Return the [X, Y] coordinate for the center point of the cell that contains the specified text.  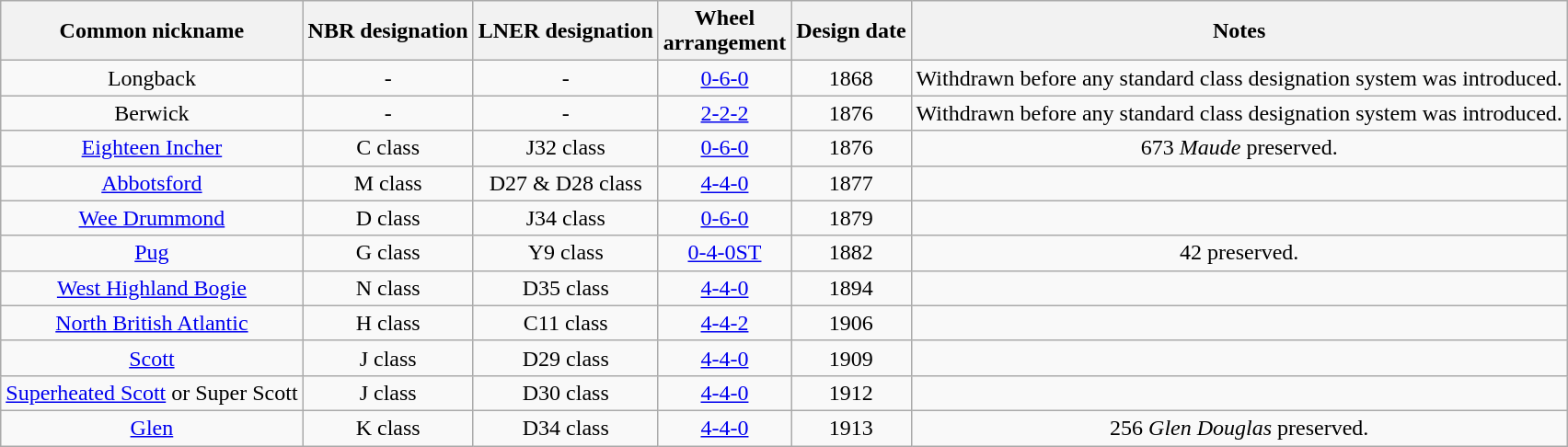
LNER designation [565, 31]
1882 [851, 253]
Wee Drummond [152, 218]
West Highland Bogie [152, 288]
1879 [851, 218]
Design date [851, 31]
1894 [851, 288]
Longback [152, 78]
2-2-2 [724, 113]
Superheated Scott or Super Scott [152, 393]
D class [388, 218]
4-4-2 [724, 323]
1868 [851, 78]
D35 class [565, 288]
Notes [1239, 31]
C class [388, 148]
G class [388, 253]
NBR designation [388, 31]
Wheelarrangement [724, 31]
Abbotsford [152, 183]
Glen [152, 428]
J32 class [565, 148]
Berwick [152, 113]
673 Maude preserved. [1239, 148]
M class [388, 183]
1913 [851, 428]
1912 [851, 393]
C11 class [565, 323]
1906 [851, 323]
Pug [152, 253]
D34 class [565, 428]
D29 class [565, 358]
1909 [851, 358]
Scott [152, 358]
N class [388, 288]
256 Glen Douglas preserved. [1239, 428]
Y9 class [565, 253]
D30 class [565, 393]
0-4-0ST [724, 253]
D27 & D28 class [565, 183]
Eighteen Incher [152, 148]
K class [388, 428]
42 preserved. [1239, 253]
1877 [851, 183]
H class [388, 323]
J34 class [565, 218]
North British Atlantic [152, 323]
Common nickname [152, 31]
